Extract the (x, y) coordinate from the center of the cell holding the provided text.  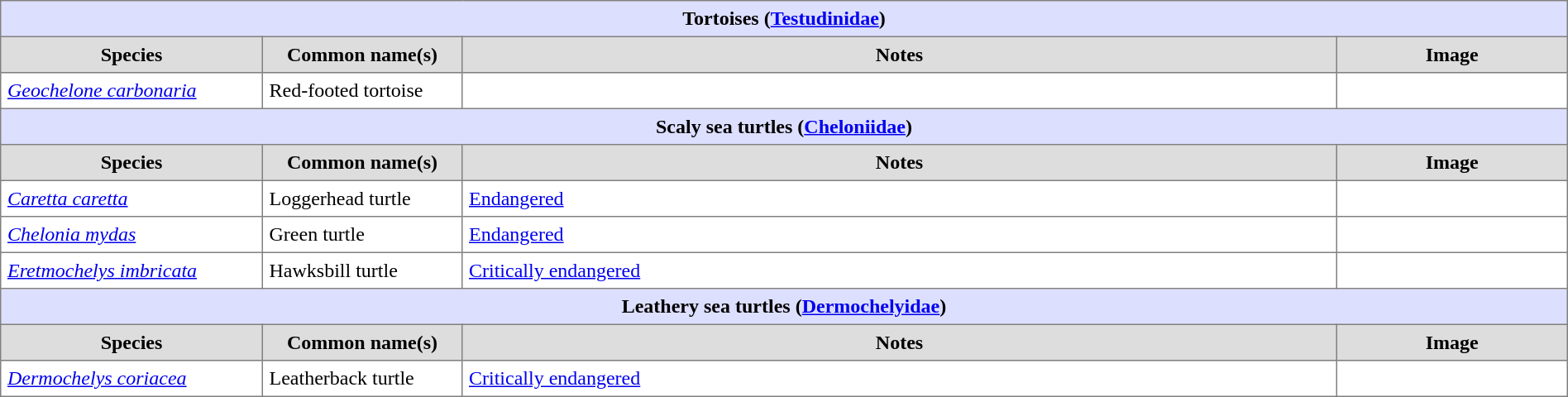
Tortoises (Testudinidae) (784, 19)
Red-footed tortoise (362, 91)
Hawksbill turtle (362, 270)
Dermochelys coriacea (131, 379)
Caretta caretta (131, 198)
Scaly sea turtles (Cheloniidae) (784, 127)
Loggerhead turtle (362, 198)
Leathery sea turtles (Dermochelyidae) (784, 307)
Eretmochelys imbricata (131, 270)
Green turtle (362, 235)
Chelonia mydas (131, 235)
Geochelone carbonaria (131, 91)
Leatherback turtle (362, 379)
